Capture the cell that displays the provided text and extract its [X, Y] central coordinate. 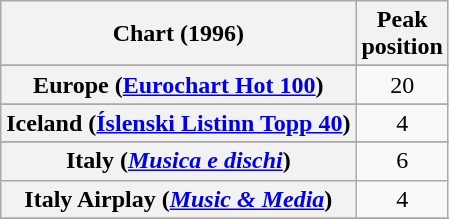
Iceland (Íslenski Listinn Topp 40) [178, 123]
20 [402, 85]
Chart (1996) [178, 34]
Peakposition [402, 34]
Italy (Musica e dischi) [178, 161]
6 [402, 161]
Italy Airplay (Music & Media) [178, 199]
Europe (Eurochart Hot 100) [178, 85]
